For the text-containing cell, return its midpoint in (X, Y) coordinate format. 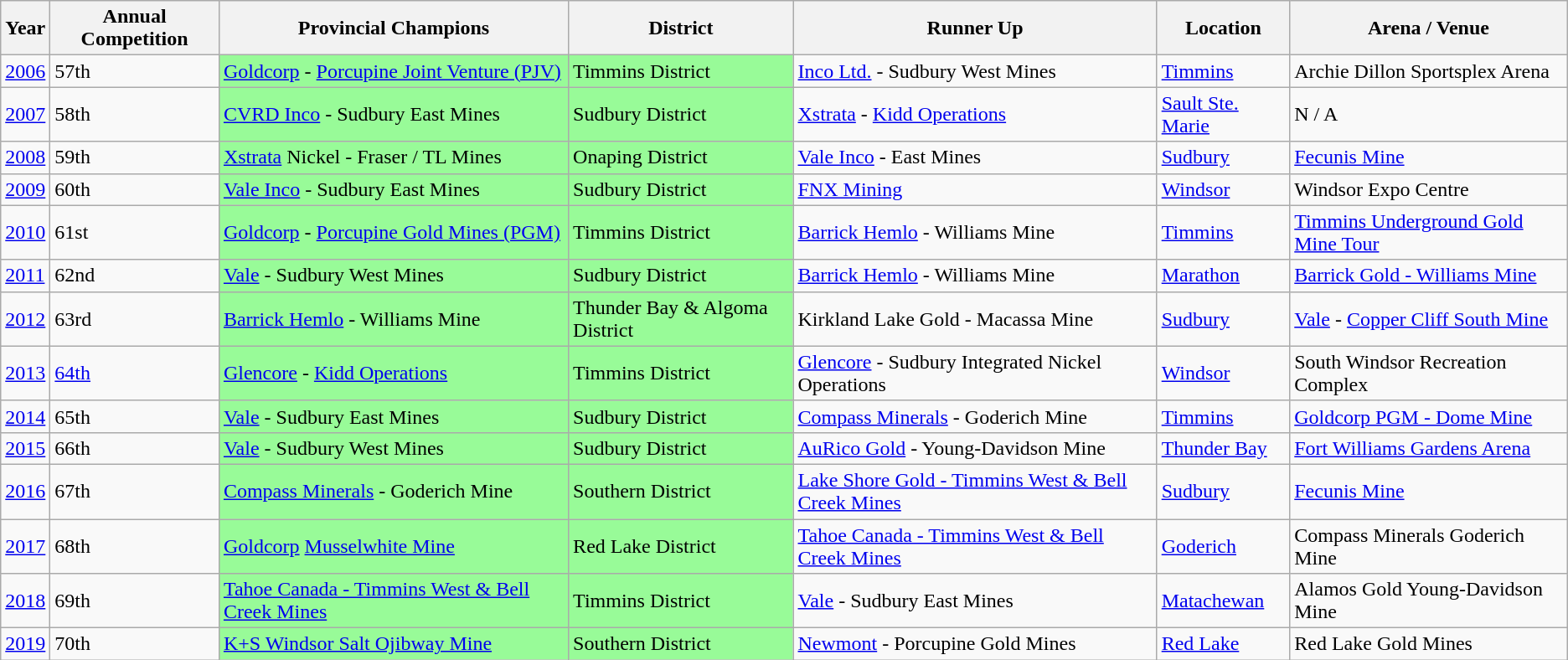
Provincial Champions (394, 28)
Vale - Copper Cliff South Mine (1429, 318)
Arena / Venue (1429, 28)
Matachewan (1223, 601)
Compass Minerals Goderich Mine (1429, 546)
2010 (25, 233)
FNX Mining (975, 189)
2015 (25, 448)
2019 (25, 644)
Red Lake (1223, 644)
2016 (25, 491)
2009 (25, 189)
Onaping District (681, 157)
N / A (1429, 114)
AuRico Gold - Young-Davidson Mine (975, 448)
Vale Inco - East Mines (975, 157)
Barrick Gold - Williams Mine (1429, 276)
2018 (25, 601)
Xstrata Nickel - Fraser / TL Mines (394, 157)
Glencore - Sudbury Integrated Nickel Operations (975, 374)
2008 (25, 157)
Timmins Underground Gold Mine Tour (1429, 233)
Sault Ste. Marie (1223, 114)
57th (135, 71)
Marathon (1223, 276)
Annual Competition (135, 28)
2017 (25, 546)
Windsor Expo Centre (1429, 189)
65th (135, 416)
64th (135, 374)
Goldcorp Musselwhite Mine (394, 546)
Goderich (1223, 546)
69th (135, 601)
South Windsor Recreation Complex (1429, 374)
Thunder Bay (1223, 448)
Glencore - Kidd Operations (394, 374)
Year (25, 28)
62nd (135, 276)
Alamos Gold Young-Davidson Mine (1429, 601)
Xstrata - Kidd Operations (975, 114)
Fort Williams Gardens Arena (1429, 448)
58th (135, 114)
CVRD Inco - Sudbury East Mines (394, 114)
2006 (25, 71)
Lake Shore Gold - Timmins West & Bell Creek Mines (975, 491)
Location (1223, 28)
Goldcorp PGM - Dome Mine (1429, 416)
Runner Up (975, 28)
67th (135, 491)
63rd (135, 318)
2013 (25, 374)
68th (135, 546)
Kirkland Lake Gold - Macassa Mine (975, 318)
District (681, 28)
60th (135, 189)
Newmont - Porcupine Gold Mines (975, 644)
Vale Inco - Sudbury East Mines (394, 189)
2007 (25, 114)
Archie Dillon Sportsplex Arena (1429, 71)
Goldcorp - Porcupine Gold Mines (PGM) (394, 233)
59th (135, 157)
66th (135, 448)
Red Lake District (681, 546)
2014 (25, 416)
K+S Windsor Salt Ojibway Mine (394, 644)
Thunder Bay & Algoma District (681, 318)
Goldcorp - Porcupine Joint Venture (PJV) (394, 71)
61st (135, 233)
Inco Ltd. - Sudbury West Mines (975, 71)
2011 (25, 276)
70th (135, 644)
2012 (25, 318)
Red Lake Gold Mines (1429, 644)
